Return the [X, Y] coordinate for the center point of the cell that contains the specified text.  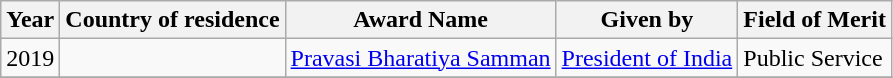
Given by [647, 20]
2019 [30, 58]
President of India [647, 58]
Year [30, 20]
Field of Merit [815, 20]
Country of residence [172, 20]
Public Service [815, 58]
Award Name [420, 20]
Pravasi Bharatiya Samman [420, 58]
